Locate the cell with the specified text and output its (x, y) center coordinate. 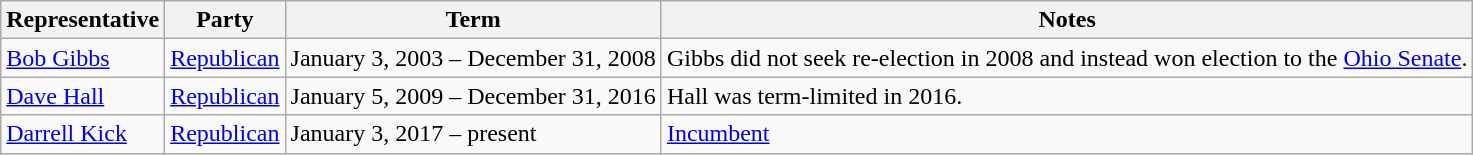
Representative (83, 20)
Party (225, 20)
Dave Hall (83, 96)
Incumbent (1067, 134)
Gibbs did not seek re-election in 2008 and instead won election to the Ohio Senate. (1067, 58)
January 3, 2003 – December 31, 2008 (473, 58)
Darrell Kick (83, 134)
January 3, 2017 – present (473, 134)
January 5, 2009 – December 31, 2016 (473, 96)
Term (473, 20)
Bob Gibbs (83, 58)
Notes (1067, 20)
Hall was term-limited in 2016. (1067, 96)
